Capture the cell that displays the provided text and extract its (X, Y) central coordinate. 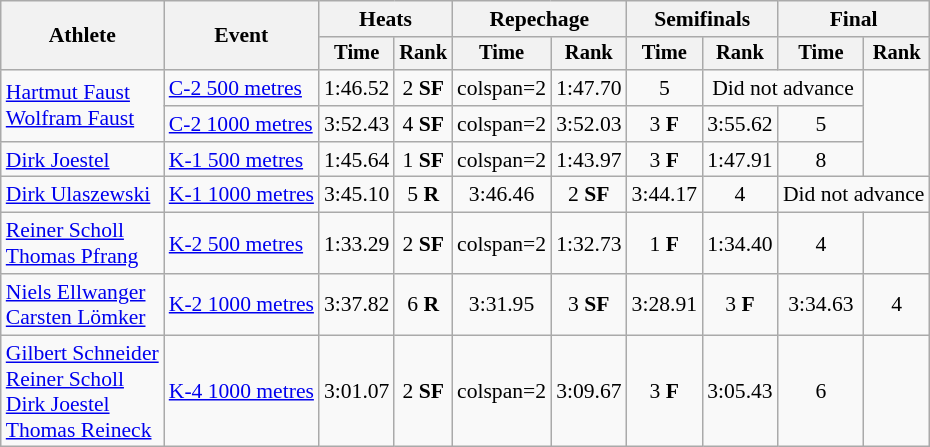
Hartmut FaustWolfram Faust (82, 106)
K-1 1000 metres (242, 195)
3:44.17 (664, 195)
3:31.95 (502, 304)
K-1 500 metres (242, 160)
3 SF (588, 304)
1:33.29 (356, 244)
3:46.46 (502, 195)
3:28.91 (664, 304)
1:47.91 (740, 160)
Dirk Ulaszewski (82, 195)
1:47.70 (588, 88)
K-2 500 metres (242, 244)
Gilbert SchneiderReiner SchollDirk JoestelThomas Reineck (82, 391)
3:55.62 (740, 124)
1 SF (423, 160)
4 SF (423, 124)
3:09.67 (588, 391)
1:32.73 (588, 244)
3:01.07 (356, 391)
1 F (664, 244)
K-2 1000 metres (242, 304)
3:34.63 (821, 304)
3:52.43 (356, 124)
3:37.82 (356, 304)
Heats (386, 19)
C-2 500 metres (242, 88)
1:45.64 (356, 160)
Event (242, 36)
3:52.03 (588, 124)
K-4 1000 metres (242, 391)
3:45.10 (356, 195)
8 (821, 160)
Niels EllwangerCarsten Lömker (82, 304)
Final (854, 19)
5 R (423, 195)
Reiner SchollThomas Pfrang (82, 244)
Athlete (82, 36)
1:34.40 (740, 244)
6 R (423, 304)
Dirk Joestel (82, 160)
Semifinals (702, 19)
C-2 1000 metres (242, 124)
6 (821, 391)
1:46.52 (356, 88)
1:43.97 (588, 160)
Repechage (540, 19)
3:05.43 (740, 391)
